Pinpoint the cell where the given text exists, returning its (X, Y) midpoint coordinate. 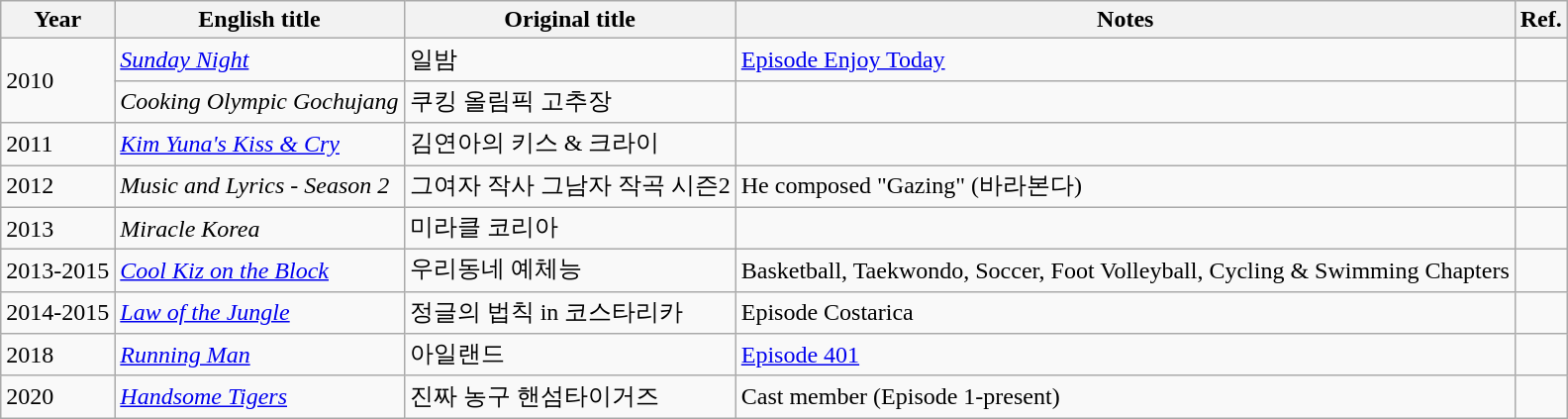
Basketball, Taekwondo, Soccer, Foot Volleyball, Cycling & Swimming Chapters (1125, 271)
2020 (57, 396)
Episode 401 (1125, 355)
English title (259, 20)
Law of the Jungle (259, 313)
Handsome Tigers (259, 396)
미라클 코리아 (570, 228)
Kim Yuna's Kiss & Cry (259, 145)
Cast member (Episode 1-present) (1125, 396)
진짜 농구 핸섬타이거즈 (570, 396)
일밤 (570, 59)
He composed "Gazing" (바라본다) (1125, 186)
Episode Enjoy Today (1125, 59)
아일랜드 (570, 355)
2012 (57, 186)
Running Man (259, 355)
Cooking Olympic Gochujang (259, 101)
김연아의 키스 & 크라이 (570, 145)
Ref. (1540, 20)
쿠킹 올림픽 고추장 (570, 101)
Notes (1125, 20)
2014-2015 (57, 313)
Original title (570, 20)
그여자 작사 그남자 작곡 시즌2 (570, 186)
Music and Lyrics - Season 2 (259, 186)
Sunday Night (259, 59)
2018 (57, 355)
Cool Kiz on the Block (259, 271)
Episode Costarica (1125, 313)
Year (57, 20)
2010 (57, 81)
정글의 법칙 in 코스타리카 (570, 313)
2013-2015 (57, 271)
Miracle Korea (259, 228)
우리동네 예체능 (570, 271)
2013 (57, 228)
2011 (57, 145)
